Output the [x, y] coordinate of the center of the cell containing the given text.  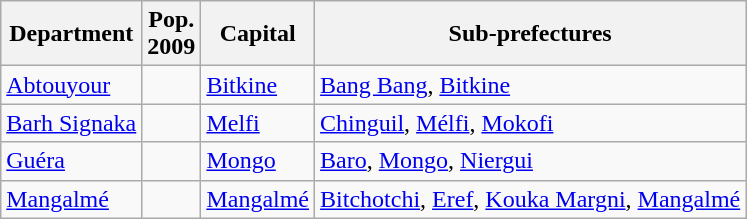
Sub-prefectures [530, 34]
Guéra [72, 161]
Bitchotchi, Eref, Kouka Margni, Mangalmé [530, 199]
Bitkine [258, 85]
Abtouyour [72, 85]
Department [72, 34]
Capital [258, 34]
Pop.2009 [172, 34]
Melfi [258, 123]
Barh Signaka [72, 123]
Chinguil, Mélfi, Mokofi [530, 123]
Mongo [258, 161]
Bang Bang, Bitkine [530, 85]
Baro, Mongo, Niergui [530, 161]
